Scan for the cell matching the given text and deliver its [x, y] coordinate at center. 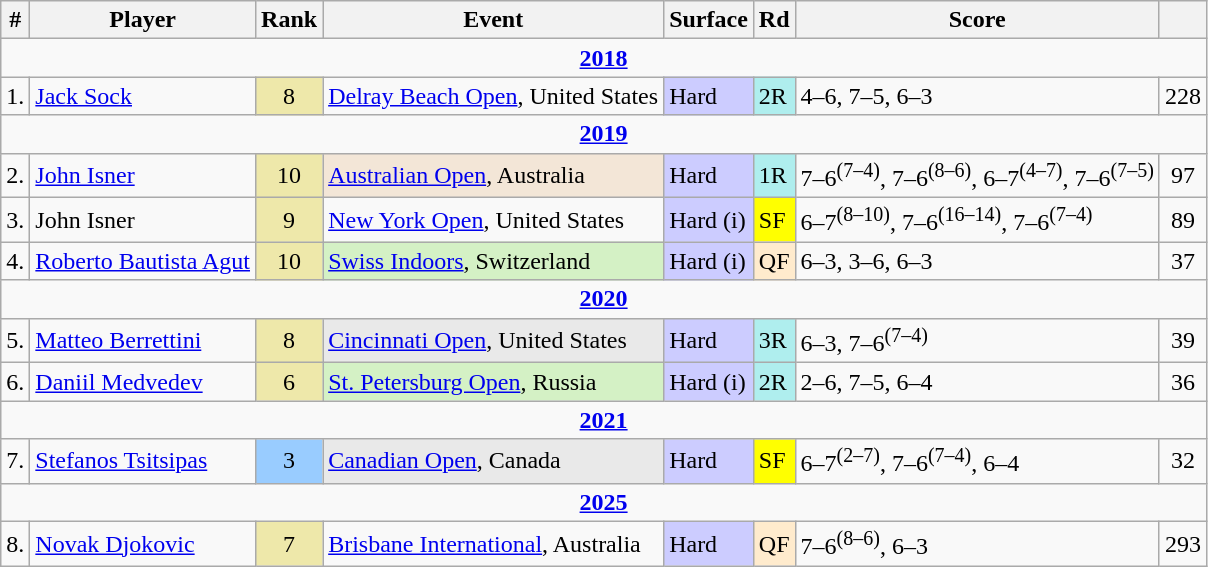
7–6(7–4), 7–6(8–6), 6–7(4–7), 7–6(7–5) [977, 176]
6–7(8–10), 7–6(16–14), 7–6(7–4) [977, 220]
32 [1182, 462]
6–7(2–7), 7–6(7–4), 6–4 [977, 462]
Swiss Indoors, Switzerland [494, 261]
7 [290, 544]
37 [1182, 261]
97 [1182, 176]
7. [16, 462]
9 [290, 220]
Cincinnati Open, United States [494, 340]
2025 [604, 502]
3R [774, 340]
1R [774, 176]
2019 [604, 134]
6–3, 3–6, 6–3 [977, 261]
2–6, 7–5, 6–4 [977, 382]
Rank [290, 20]
Jack Sock [143, 96]
6. [16, 382]
8. [16, 544]
39 [1182, 340]
6 [290, 382]
5. [16, 340]
Stefanos Tsitsipas [143, 462]
2018 [604, 58]
2020 [604, 299]
228 [1182, 96]
Surface [709, 20]
Canadian Open, Canada [494, 462]
4. [16, 261]
3 [290, 462]
2021 [604, 420]
36 [1182, 382]
New York Open, United States [494, 220]
293 [1182, 544]
Novak Djokovic [143, 544]
89 [1182, 220]
7–6(8–6), 6–3 [977, 544]
Rd [774, 20]
Matteo Berrettini [143, 340]
Daniil Medvedev [143, 382]
6–3, 7–6(7–4) [977, 340]
4–6, 7–5, 6–3 [977, 96]
Score [977, 20]
Event [494, 20]
Delray Beach Open, United States [494, 96]
St. Petersburg Open, Russia [494, 382]
3. [16, 220]
Brisbane International, Australia [494, 544]
1. [16, 96]
2. [16, 176]
Player [143, 20]
Australian Open, Australia [494, 176]
Roberto Bautista Agut [143, 261]
# [16, 20]
